For the text-containing cell, return its midpoint in [x, y] coordinate format. 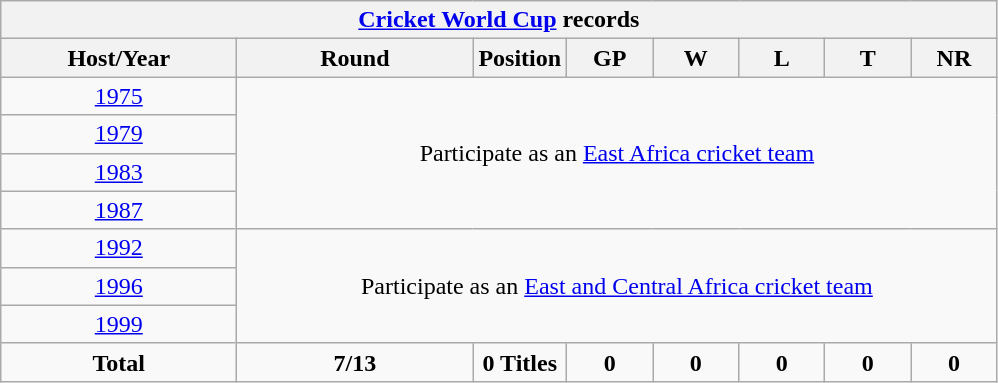
Participate as an East and Central Africa cricket team [617, 286]
1987 [119, 210]
Host/Year [119, 58]
1983 [119, 172]
NR [954, 58]
1996 [119, 286]
Participate as an East Africa cricket team [617, 153]
Position [520, 58]
Total [119, 362]
1979 [119, 134]
1975 [119, 96]
GP [610, 58]
Round [355, 58]
T [868, 58]
1992 [119, 248]
W [696, 58]
L [782, 58]
1999 [119, 324]
Cricket World Cup records [499, 20]
7/13 [355, 362]
0 Titles [520, 362]
